For the text-containing cell, return its midpoint in (x, y) coordinate format. 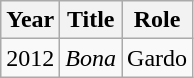
Title (91, 20)
Role (158, 20)
Gardo (158, 58)
2012 (30, 58)
Bona (91, 58)
Year (30, 20)
